Identify which cell holds the provided text, then report its (x, y) central coordinate. 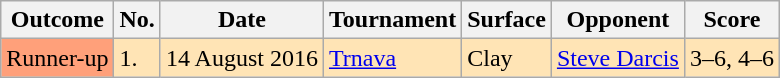
Date (242, 20)
Surface (507, 20)
Runner-up (58, 58)
Trnava (392, 58)
No. (137, 20)
Score (732, 20)
Outcome (58, 20)
Clay (507, 58)
Steve Darcis (618, 58)
3–6, 4–6 (732, 58)
14 August 2016 (242, 58)
Opponent (618, 20)
1. (137, 58)
Tournament (392, 20)
